From the cell containing the given text, extract its center point as (x, y) coordinate. 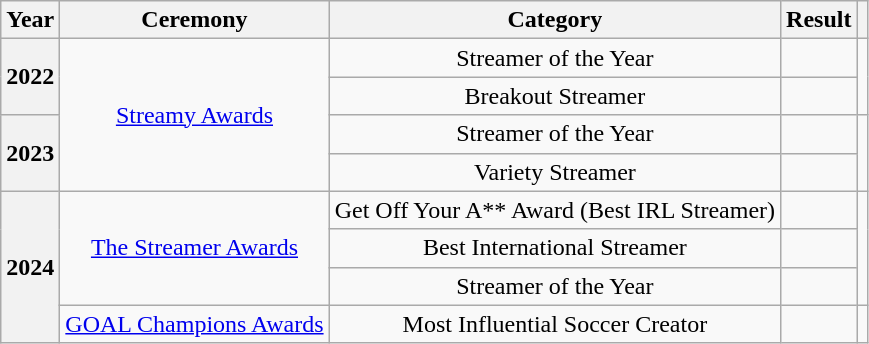
2024 (30, 267)
Year (30, 20)
Get Off Your A** Award (Best IRL Streamer) (554, 210)
GOAL Champions Awards (194, 324)
Most Influential Soccer Creator (554, 324)
2023 (30, 153)
Result (819, 20)
Variety Streamer (554, 172)
Category (554, 20)
Streamy Awards (194, 115)
2022 (30, 77)
Ceremony (194, 20)
Best International Streamer (554, 248)
The Streamer Awards (194, 248)
Breakout Streamer (554, 96)
